Detect which cell encompasses the target text, then output its [x, y] center coordinate. 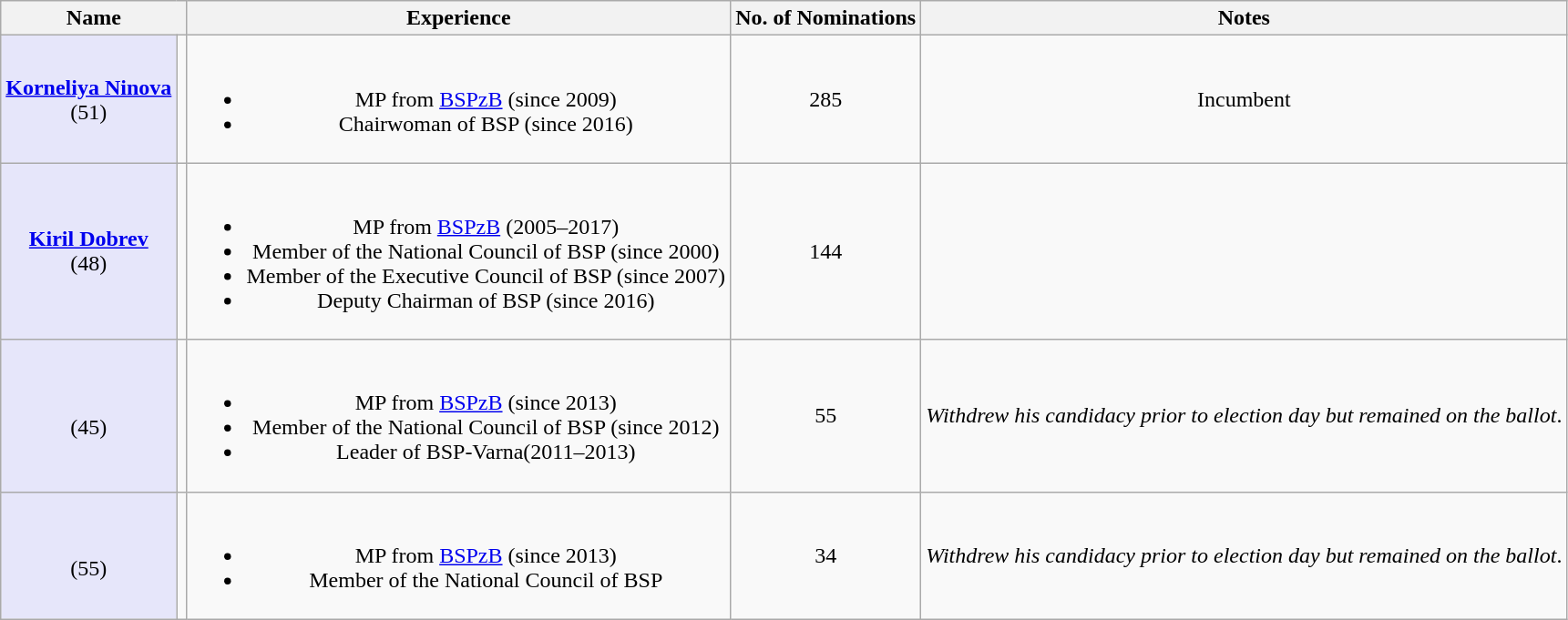
Kiril Dobrev(48) [89, 251]
144 [825, 251]
Korneliya Ninova(51) [89, 99]
285 [825, 99]
Incumbent [1245, 99]
Notes [1245, 18]
No. of Nominations [825, 18]
MP from BSPzB (since 2013)Member of the National Council of BSP (since 2012)Leader of BSP-Varna(2011–2013) [459, 415]
MP from BSPzB (since 2013)Member of the National Council of BSP [459, 555]
55 [825, 415]
MP from BSPzB (since 2009)Chairwoman of BSP (since 2016) [459, 99]
(55) [89, 555]
(45) [89, 415]
34 [825, 555]
Experience [459, 18]
Name [94, 18]
